Scan for the cell matching the given text and deliver its (x, y) coordinate at center. 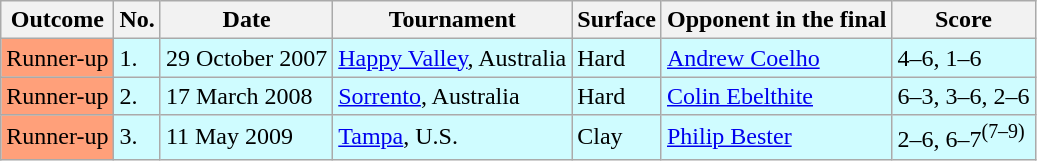
2. (137, 96)
17 March 2008 (246, 96)
Outcome (58, 20)
11 May 2009 (246, 138)
Tampa, U.S. (452, 138)
29 October 2007 (246, 58)
Colin Ebelthite (776, 96)
Sorrento, Australia (452, 96)
1. (137, 58)
6–3, 3–6, 2–6 (964, 96)
Philip Bester (776, 138)
Surface (617, 20)
4–6, 1–6 (964, 58)
Tournament (452, 20)
Clay (617, 138)
Happy Valley, Australia (452, 58)
2–6, 6–7(7–9) (964, 138)
Opponent in the final (776, 20)
Date (246, 20)
Andrew Coelho (776, 58)
3. (137, 138)
Score (964, 20)
No. (137, 20)
